Capture the cell that displays the provided text and extract its [x, y] central coordinate. 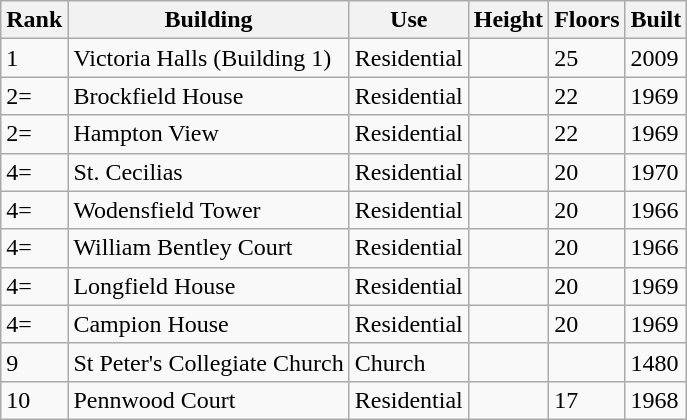
1480 [656, 362]
25 [587, 58]
St Peter's Collegiate Church [208, 362]
Use [408, 20]
Built [656, 20]
2009 [656, 58]
1970 [656, 172]
17 [587, 400]
Church [408, 362]
St. Cecilias [208, 172]
Brockfield House [208, 96]
1 [34, 58]
Rank [34, 20]
9 [34, 362]
1968 [656, 400]
Floors [587, 20]
Building [208, 20]
10 [34, 400]
Victoria Halls (Building 1) [208, 58]
Wodensfield Tower [208, 210]
Pennwood Court [208, 400]
Hampton View [208, 134]
Longfield House [208, 286]
Height [508, 20]
William Bentley Court [208, 248]
Campion House [208, 324]
